Extract the (x, y) coordinate from the center of the cell holding the provided text.  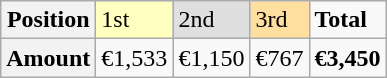
Total (348, 20)
3rd (280, 20)
2nd (212, 20)
1st (134, 20)
€3,450 (348, 58)
€767 (280, 58)
Position (48, 20)
Amount (48, 58)
€1,150 (212, 58)
€1,533 (134, 58)
